Extract the (X, Y) coordinate from the center of the cell holding the provided text.  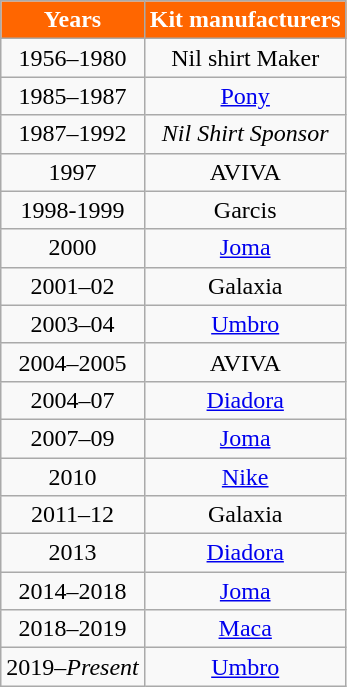
Pony (245, 96)
2011–12 (72, 515)
2007–09 (72, 438)
Nike (245, 477)
2004–2005 (72, 362)
1997 (72, 172)
2001–02 (72, 286)
2004–07 (72, 400)
2013 (72, 553)
Kit manufacturers (245, 20)
2010 (72, 477)
1998-1999 (72, 210)
2000 (72, 248)
2019–Present (72, 667)
Nil Shirt Sponsor (245, 134)
2018–2019 (72, 629)
Years (72, 20)
1987–1992 (72, 134)
1956–1980 (72, 58)
2014–2018 (72, 591)
Maca (245, 629)
2003–04 (72, 324)
Garcis (245, 210)
Nil shirt Maker (245, 58)
1985–1987 (72, 96)
